Search for the cell housing the specified text and yield its (X, Y) center coordinate. 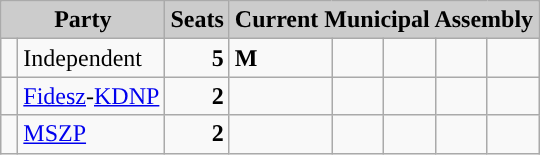
Fidesz-KDNP (92, 96)
Party (83, 20)
M (280, 58)
Current Municipal Assembly (384, 20)
Independent (92, 58)
MSZP (92, 134)
Seats (197, 20)
5 (197, 58)
